Locate the cell with the specified text and output its (X, Y) center coordinate. 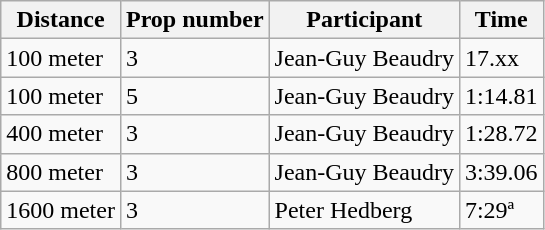
Time (501, 20)
Distance (61, 20)
1600 meter (61, 210)
1:14.81 (501, 96)
1:28.72 (501, 134)
17.xx (501, 58)
Peter Hedberg (364, 210)
3:39.06 (501, 172)
7:29ª (501, 210)
Participant (364, 20)
800 meter (61, 172)
Prop number (194, 20)
5 (194, 96)
400 meter (61, 134)
